Return the [X, Y] coordinate for the center point of the cell that contains the specified text.  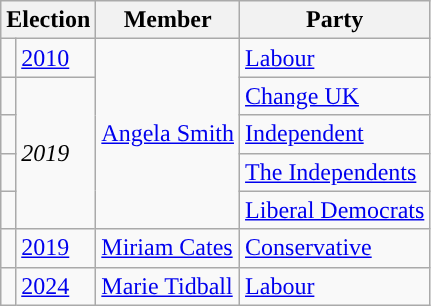
Marie Tidball [168, 286]
Miriam Cates [168, 248]
2024 [56, 286]
Member [168, 20]
Party [335, 20]
Liberal Democrats [335, 210]
The Independents [335, 172]
Change UK [335, 96]
2010 [56, 58]
Angela Smith [168, 134]
Independent [335, 134]
Conservative [335, 248]
Election [48, 20]
